Return the (x, y) coordinate for the center point of the cell that contains the specified text.  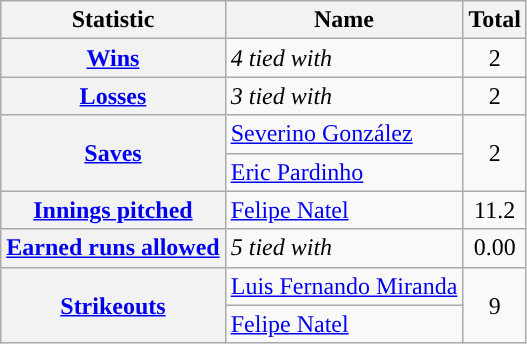
Total (495, 20)
0.00 (495, 248)
Earned runs allowed (113, 248)
9 (495, 305)
5 tied with (344, 248)
11.2 (495, 210)
Strikeouts (113, 305)
Saves (113, 153)
Name (344, 20)
Statistic (113, 20)
Wins (113, 58)
Losses (113, 96)
Luis Fernando Miranda (344, 286)
Innings pitched (113, 210)
4 tied with (344, 58)
Severino González (344, 134)
3 tied with (344, 96)
Eric Pardinho (344, 172)
